Identify which cell holds the provided text, then report its (x, y) central coordinate. 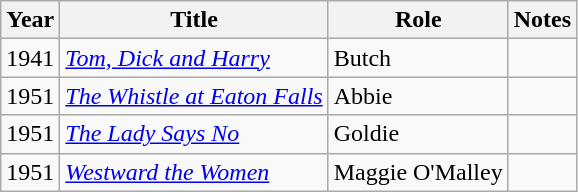
Notes (542, 20)
1941 (30, 58)
Abbie (418, 96)
Role (418, 20)
Maggie O'Malley (418, 172)
The Lady Says No (194, 134)
Butch (418, 58)
Westward the Women (194, 172)
Year (30, 20)
Tom, Dick and Harry (194, 58)
Goldie (418, 134)
The Whistle at Eaton Falls (194, 96)
Title (194, 20)
